Capture the cell that displays the provided text and extract its (X, Y) central coordinate. 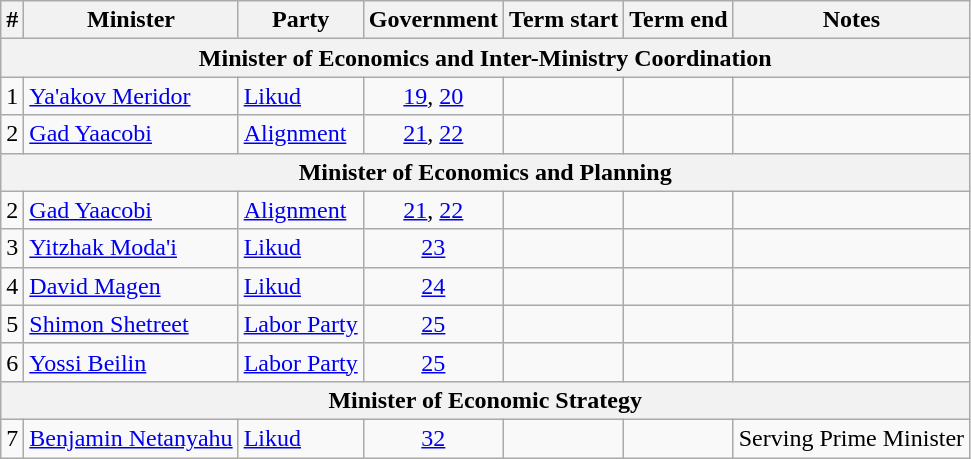
6 (12, 362)
Minister (131, 20)
7 (12, 438)
Yossi Beilin (131, 362)
Ya'akov Meridor (131, 96)
4 (12, 286)
5 (12, 324)
Notes (851, 20)
32 (433, 438)
24 (433, 286)
Term end (679, 20)
Government (433, 20)
# (12, 20)
23 (433, 248)
David Magen (131, 286)
Yitzhak Moda'i (131, 248)
3 (12, 248)
1 (12, 96)
Term start (564, 20)
19, 20 (433, 96)
Minister of Economics and Planning (486, 172)
Party (300, 20)
Minister of Economics and Inter-Ministry Coordination (486, 58)
Shimon Shetreet (131, 324)
Benjamin Netanyahu (131, 438)
Minister of Economic Strategy (486, 400)
Serving Prime Minister (851, 438)
